Pinpoint the cell where the given text exists, returning its (X, Y) midpoint coordinate. 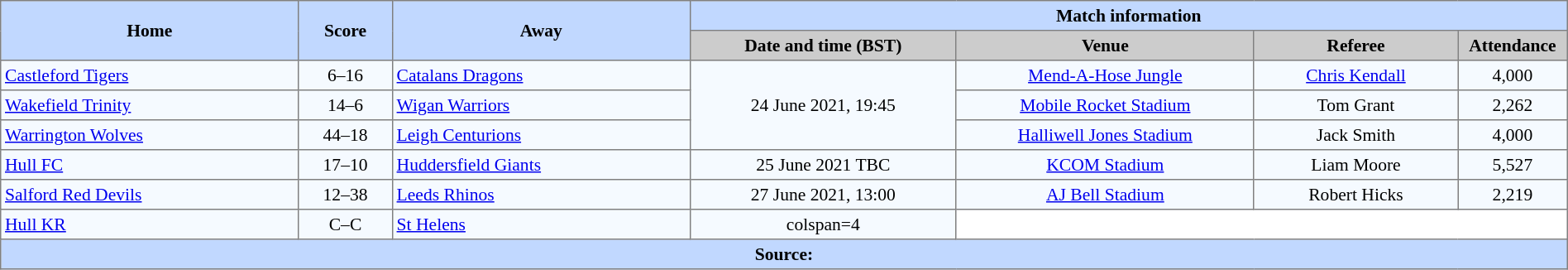
Wigan Warriors (541, 105)
Halliwell Jones Stadium (1105, 135)
6–16 (346, 75)
Warrington Wolves (150, 135)
Robert Hicks (1355, 195)
Hull KR (150, 224)
25 June 2021 TBC (823, 165)
Referee (1355, 46)
Mend-A-Hose Jungle (1105, 75)
Jack Smith (1355, 135)
12–38 (346, 195)
2,262 (1513, 105)
5,527 (1513, 165)
Tom Grant (1355, 105)
Venue (1105, 46)
17–10 (346, 165)
Away (541, 31)
Leeds Rhinos (541, 195)
2,219 (1513, 195)
St Helens (541, 224)
AJ Bell Stadium (1105, 195)
44–18 (346, 135)
Wakefield Trinity (150, 105)
24 June 2021, 19:45 (823, 105)
colspan=4 (823, 224)
14–6 (346, 105)
Catalans Dragons (541, 75)
Hull FC (150, 165)
Leigh Centurions (541, 135)
Liam Moore (1355, 165)
Score (346, 31)
Source: (784, 254)
Chris Kendall (1355, 75)
27 June 2021, 13:00 (823, 195)
Match information (1128, 16)
Mobile Rocket Stadium (1105, 105)
Date and time (BST) (823, 46)
Home (150, 31)
C–C (346, 224)
Huddersfield Giants (541, 165)
Attendance (1513, 46)
Castleford Tigers (150, 75)
KCOM Stadium (1105, 165)
Salford Red Devils (150, 195)
